Provide the [x, y] coordinate of the cell's center where the given text is located.  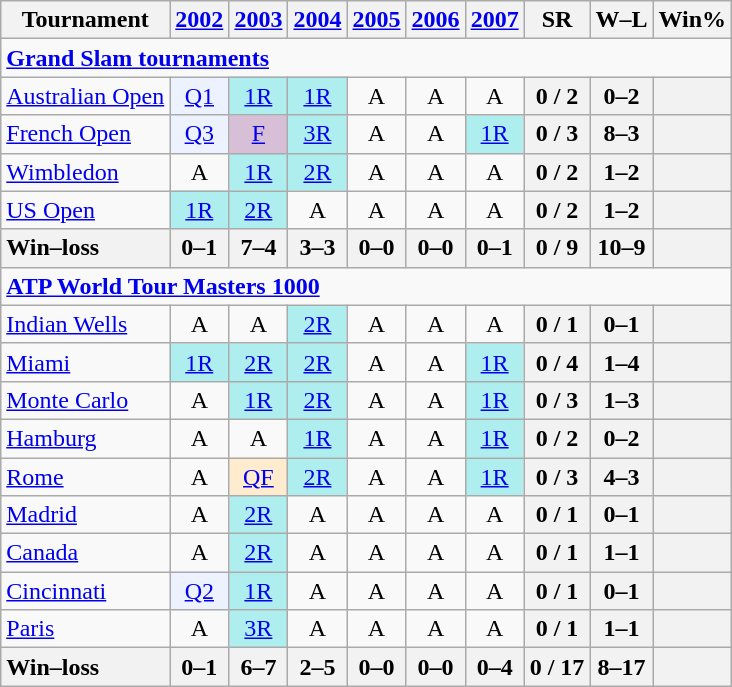
8–3 [622, 134]
0 / 4 [557, 362]
2006 [436, 20]
ATP World Tour Masters 1000 [366, 286]
1–4 [622, 362]
Win% [692, 20]
0 / 9 [557, 248]
Hamburg [86, 438]
2002 [200, 20]
Grand Slam tournaments [366, 58]
QF [258, 477]
2–5 [318, 667]
Australian Open [86, 96]
French Open [86, 134]
10–9 [622, 248]
2003 [258, 20]
W–L [622, 20]
US Open [86, 210]
Q1 [200, 96]
Monte Carlo [86, 400]
Miami [86, 362]
Q3 [200, 134]
SR [557, 20]
Canada [86, 553]
0 / 17 [557, 667]
3–3 [318, 248]
Cincinnati [86, 591]
Wimbledon [86, 172]
2004 [318, 20]
2007 [494, 20]
Rome [86, 477]
Tournament [86, 20]
6–7 [258, 667]
4–3 [622, 477]
2005 [376, 20]
0–4 [494, 667]
Madrid [86, 515]
1–3 [622, 400]
8–17 [622, 667]
Paris [86, 629]
Indian Wells [86, 324]
F [258, 134]
Q2 [200, 591]
7–4 [258, 248]
